Find where the given text appears and provide that cell's center as (x, y) coordinate. 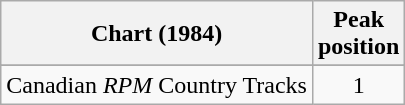
1 (358, 85)
Chart (1984) (157, 34)
Peakposition (358, 34)
Canadian RPM Country Tracks (157, 85)
